Search for the cell housing the specified text and yield its (x, y) center coordinate. 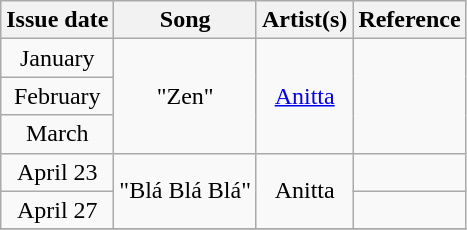
Reference (410, 20)
Issue date (58, 20)
Artist(s) (304, 20)
"Zen" (186, 96)
February (58, 96)
April 23 (58, 172)
Song (186, 20)
January (58, 58)
March (58, 134)
"Blá Blá Blá" (186, 191)
April 27 (58, 210)
